Provide the (X, Y) coordinate of the cell's center where the given text is located.  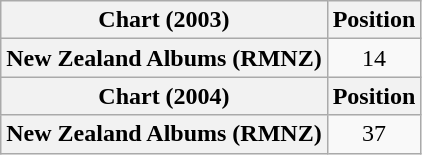
37 (374, 134)
Chart (2004) (164, 96)
Chart (2003) (164, 20)
14 (374, 58)
